Return [X, Y] of the center of cell containing provided text 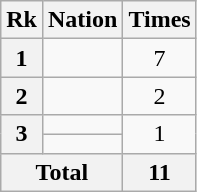
3 [22, 134]
Nation [82, 20]
Rk [22, 20]
7 [160, 58]
11 [160, 172]
Times [160, 20]
Total [62, 172]
